Return the (x, y) coordinate for the center point of the cell that contains the specified text.  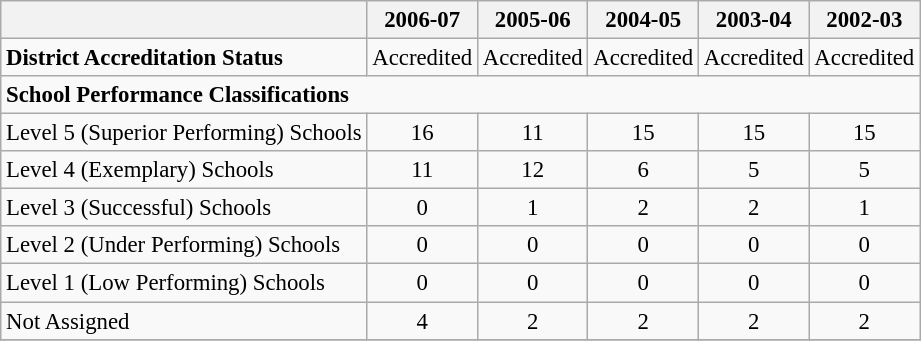
2005-06 (532, 20)
2006-07 (422, 20)
Level 5 (Superior Performing) Schools (184, 133)
Level 2 (Under Performing) Schools (184, 245)
12 (532, 170)
District Accreditation Status (184, 58)
2004-05 (644, 20)
Not Assigned (184, 321)
4 (422, 321)
2002-03 (864, 20)
6 (644, 170)
Level 4 (Exemplary) Schools (184, 170)
Level 3 (Successful) Schools (184, 208)
School Performance Classifications (460, 95)
2003-04 (754, 20)
Level 1 (Low Performing) Schools (184, 283)
16 (422, 133)
